Search for the cell housing the specified text and yield its [x, y] center coordinate. 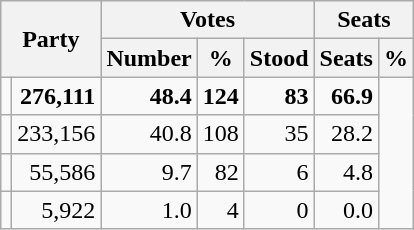
83 [279, 96]
124 [220, 96]
35 [279, 134]
233,156 [56, 134]
1.0 [149, 210]
4.8 [346, 172]
6 [279, 172]
0.0 [346, 210]
Number [149, 58]
0 [279, 210]
Party [51, 39]
9.7 [149, 172]
5,922 [56, 210]
276,111 [56, 96]
66.9 [346, 96]
48.4 [149, 96]
40.8 [149, 134]
4 [220, 210]
82 [220, 172]
Votes [208, 20]
Stood [279, 58]
55,586 [56, 172]
108 [220, 134]
28.2 [346, 134]
